From the cell containing the given text, extract its center point as (X, Y) coordinate. 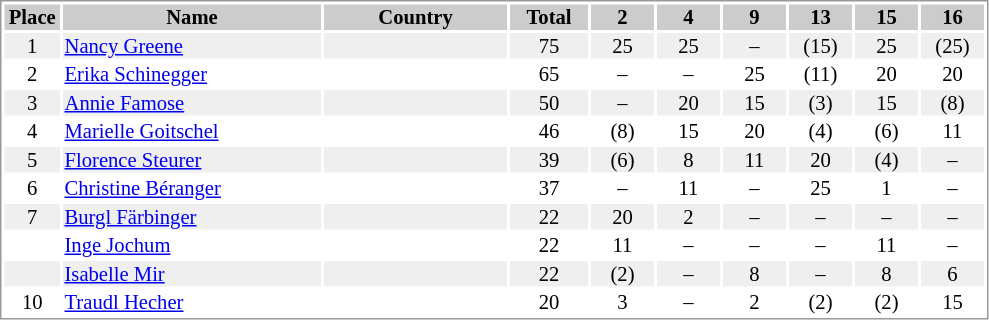
Marielle Goitschel (192, 131)
(11) (820, 75)
39 (549, 160)
Total (549, 17)
Isabelle Mir (192, 274)
Erika Schinegger (192, 75)
Florence Steurer (192, 160)
(15) (820, 46)
Name (192, 17)
(25) (952, 46)
Inge Jochum (192, 245)
Christine Béranger (192, 189)
Annie Famose (192, 103)
5 (32, 160)
10 (32, 303)
75 (549, 46)
Country (416, 17)
Traudl Hecher (192, 303)
Nancy Greene (192, 46)
7 (32, 217)
50 (549, 103)
9 (754, 17)
46 (549, 131)
65 (549, 75)
Burgl Färbinger (192, 217)
(3) (820, 103)
37 (549, 189)
13 (820, 17)
16 (952, 17)
Place (32, 17)
